Return [X, Y] of the center of cell containing provided text 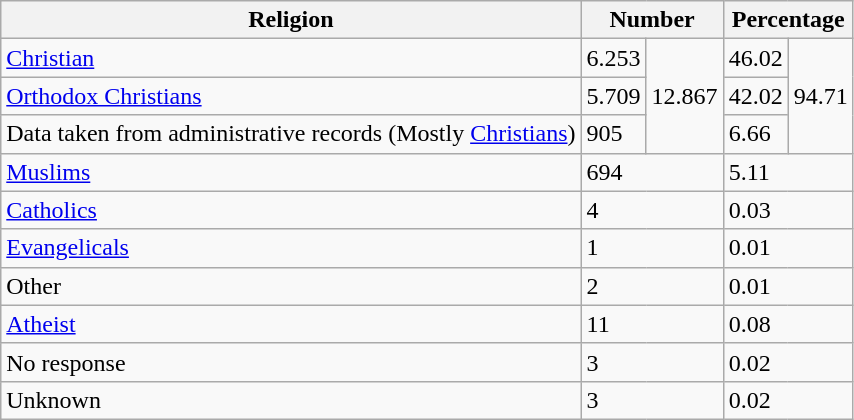
Religion [291, 20]
Catholics [291, 210]
Orthodox Christians [291, 96]
46.02 [756, 58]
Other [291, 286]
5.11 [788, 172]
694 [652, 172]
0.03 [788, 210]
6.66 [756, 134]
Muslims [291, 172]
Atheist [291, 324]
Christian [291, 58]
Evangelicals [291, 248]
4 [652, 210]
42.02 [756, 96]
905 [614, 134]
11 [652, 324]
6.253 [614, 58]
1 [652, 248]
12.867 [684, 96]
Data taken from administrative records (Mostly Christians) [291, 134]
Percentage [788, 20]
0.08 [788, 324]
94.71 [820, 96]
2 [652, 286]
5.709 [614, 96]
Number [652, 20]
No response [291, 362]
Unknown [291, 400]
